From the cell containing the given text, extract its center point as (X, Y) coordinate. 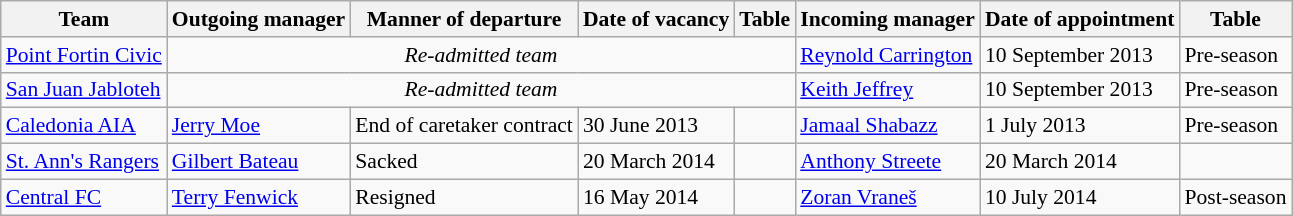
Date of vacancy (656, 19)
Jamaal Shabazz (888, 126)
End of caretaker contract (464, 126)
Outgoing manager (258, 19)
San Juan Jabloteh (84, 90)
Team (84, 19)
30 June 2013 (656, 126)
Manner of departure (464, 19)
Terry Fenwick (258, 197)
10 July 2014 (1080, 197)
Post-season (1235, 197)
St. Ann's Rangers (84, 162)
Incoming manager (888, 19)
Date of appointment (1080, 19)
Sacked (464, 162)
Keith Jeffrey (888, 90)
Zoran Vraneš (888, 197)
Jerry Moe (258, 126)
Central FC (84, 197)
16 May 2014 (656, 197)
Point Fortin Civic (84, 55)
Anthony Streete (888, 162)
Reynold Carrington (888, 55)
1 July 2013 (1080, 126)
Gilbert Bateau (258, 162)
Resigned (464, 197)
Caledonia AIA (84, 126)
